Scan for the cell matching the given text and deliver its (x, y) coordinate at center. 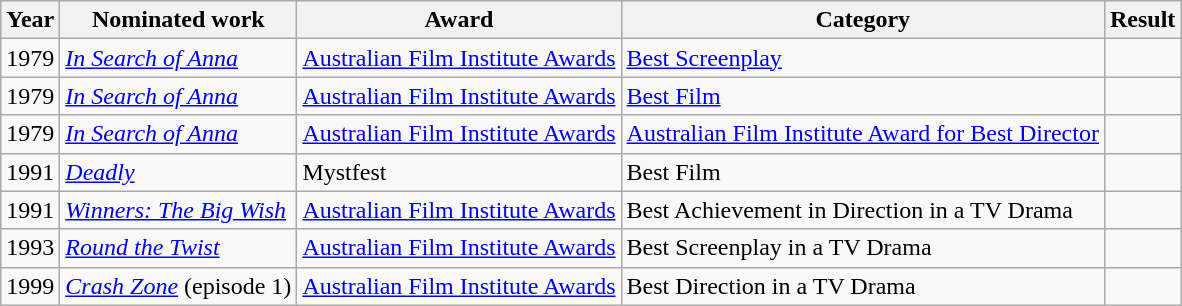
Year (30, 20)
Best Achievement in Direction in a TV Drama (862, 210)
Award (459, 20)
Mystfest (459, 172)
Round the Twist (178, 248)
Category (862, 20)
Deadly (178, 172)
Crash Zone (episode 1) (178, 286)
Best Screenplay (862, 58)
Best Direction in a TV Drama (862, 286)
Nominated work (178, 20)
Best Screenplay in a TV Drama (862, 248)
1993 (30, 248)
Winners: The Big Wish (178, 210)
Australian Film Institute Award for Best Director (862, 134)
1999 (30, 286)
Result (1142, 20)
